From the cell containing the given text, extract its center point as (x, y) coordinate. 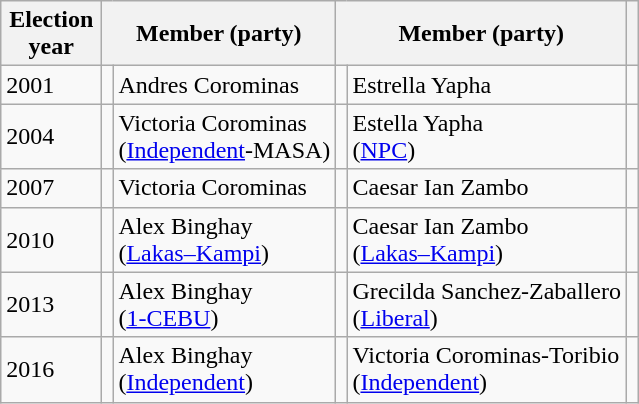
Electionyear (52, 34)
Victoria Corominas (224, 188)
Alex Binghay(1-CEBU) (224, 304)
Estrella Yapha (487, 85)
Alex Binghay(Independent) (224, 370)
Andres Corominas (224, 85)
Caesar Ian Zambo(Lakas–Kampi) (487, 240)
2016 (52, 370)
Alex Binghay(Lakas–Kampi) (224, 240)
2004 (52, 136)
Estella Yapha(NPC) (487, 136)
2007 (52, 188)
2001 (52, 85)
Victoria Corominas(Independent-MASA) (224, 136)
Caesar Ian Zambo (487, 188)
2013 (52, 304)
Victoria Corominas-Toribio(Independent) (487, 370)
Grecilda Sanchez-Zaballero(Liberal) (487, 304)
2010 (52, 240)
